Extract the [X, Y] coordinate from the center of the cell holding the provided text.  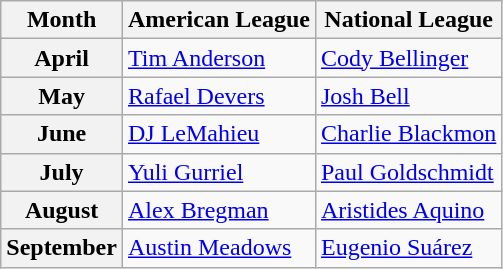
American League [218, 20]
Cody Bellinger [408, 58]
Tim Anderson [218, 58]
Eugenio Suárez [408, 248]
Alex Bregman [218, 210]
DJ LeMahieu [218, 134]
Month [62, 20]
April [62, 58]
Yuli Gurriel [218, 172]
September [62, 248]
Josh Bell [408, 96]
Rafael Devers [218, 96]
National League [408, 20]
Aristides Aquino [408, 210]
June [62, 134]
Charlie Blackmon [408, 134]
Austin Meadows [218, 248]
May [62, 96]
August [62, 210]
Paul Goldschmidt [408, 172]
July [62, 172]
